For the text-containing cell, return its midpoint in (X, Y) coordinate format. 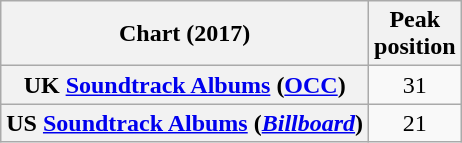
UK Soundtrack Albums (OCC) (185, 85)
21 (415, 123)
Peakposition (415, 34)
Chart (2017) (185, 34)
US Soundtrack Albums (Billboard) (185, 123)
31 (415, 85)
